Return the (x, y) coordinate for the center point of the cell that contains the specified text.  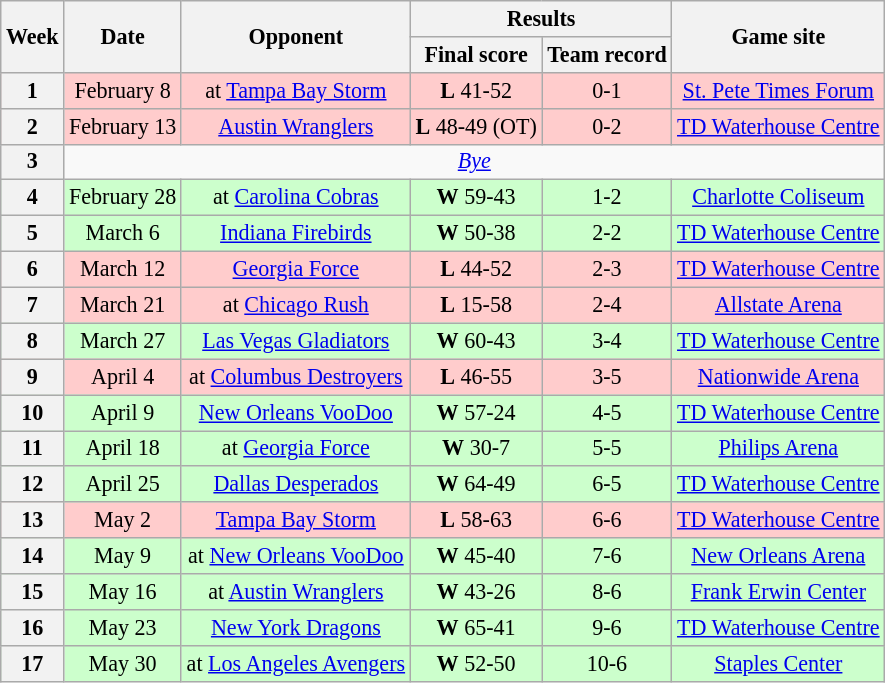
6-5 (607, 484)
Date (123, 36)
New York Dragons (296, 627)
4-5 (607, 412)
2-4 (607, 305)
at Chicago Rush (296, 305)
W 43-26 (476, 591)
Results (541, 18)
May 9 (123, 556)
May 16 (123, 591)
Bye (474, 162)
Philips Arena (778, 448)
L 58-63 (476, 520)
9-6 (607, 627)
W 60-43 (476, 341)
6 (32, 269)
February 13 (123, 126)
at Tampa Bay Storm (296, 90)
10-6 (607, 663)
Las Vegas Gladiators (296, 341)
W 45-40 (476, 556)
February 8 (123, 90)
L 48-49 (OT) (476, 126)
St. Pete Times Forum (778, 90)
Opponent (296, 36)
May 30 (123, 663)
1-2 (607, 198)
April 9 (123, 412)
Georgia Force (296, 269)
7-6 (607, 556)
Staples Center (778, 663)
March 21 (123, 305)
April 18 (123, 448)
Final score (476, 54)
Tampa Bay Storm (296, 520)
Game site (778, 36)
W 30-7 (476, 448)
Frank Erwin Center (778, 591)
2 (32, 126)
April 25 (123, 484)
7 (32, 305)
16 (32, 627)
May 2 (123, 520)
W 50-38 (476, 233)
0-2 (607, 126)
L 15-58 (476, 305)
3 (32, 162)
Dallas Desperados (296, 484)
Nationwide Arena (778, 377)
May 23 (123, 627)
Charlotte Coliseum (778, 198)
L 46-55 (476, 377)
March 12 (123, 269)
March 6 (123, 233)
at New Orleans VooDoo (296, 556)
15 (32, 591)
3-4 (607, 341)
12 (32, 484)
Indiana Firebirds (296, 233)
W 57-24 (476, 412)
0-1 (607, 90)
Week (32, 36)
8-6 (607, 591)
17 (32, 663)
4 (32, 198)
Allstate Arena (778, 305)
8 (32, 341)
W 64-49 (476, 484)
L 44-52 (476, 269)
Team record (607, 54)
at Georgia Force (296, 448)
9 (32, 377)
1 (32, 90)
2-3 (607, 269)
10 (32, 412)
at Austin Wranglers (296, 591)
3-5 (607, 377)
at Columbus Destroyers (296, 377)
14 (32, 556)
New Orleans Arena (778, 556)
at Los Angeles Avengers (296, 663)
13 (32, 520)
5 (32, 233)
W 59-43 (476, 198)
April 4 (123, 377)
L 41-52 (476, 90)
2-2 (607, 233)
W 65-41 (476, 627)
March 27 (123, 341)
at Carolina Cobras (296, 198)
February 28 (123, 198)
Austin Wranglers (296, 126)
6-6 (607, 520)
New Orleans VooDoo (296, 412)
5-5 (607, 448)
W 52-50 (476, 663)
11 (32, 448)
